Capture the cell that displays the provided text and extract its [X, Y] central coordinate. 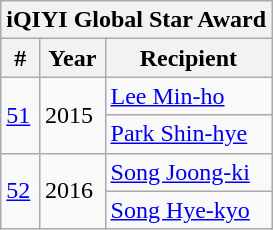
2016 [72, 191]
51 [20, 115]
Year [72, 58]
Song Joong-ki [188, 172]
2015 [72, 115]
52 [20, 191]
# [20, 58]
Park Shin-hye [188, 134]
Recipient [188, 58]
Lee Min-ho [188, 96]
iQIYI Global Star Award [136, 20]
Song Hye-kyo [188, 210]
